Capture the cell that displays the provided text and extract its (X, Y) central coordinate. 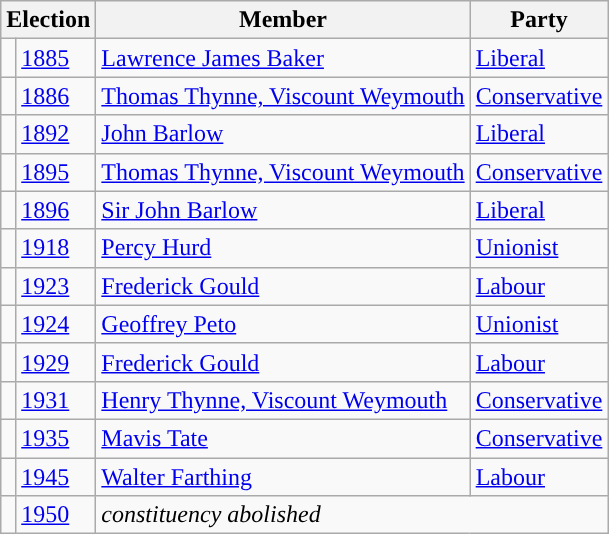
1945 (56, 477)
Walter Farthing (283, 477)
Henry Thynne, Viscount Weymouth (283, 400)
1886 (56, 96)
1892 (56, 134)
constituency abolished (352, 515)
Sir John Barlow (283, 210)
1896 (56, 210)
Lawrence James Baker (283, 58)
1918 (56, 248)
Mavis Tate (283, 438)
1950 (56, 515)
1924 (56, 324)
Percy Hurd (283, 248)
1929 (56, 362)
1885 (56, 58)
Member (283, 20)
1895 (56, 172)
John Barlow (283, 134)
1923 (56, 286)
Geoffrey Peto (283, 324)
1931 (56, 400)
Election (48, 20)
1935 (56, 438)
Party (539, 20)
